Capture the cell that displays the provided text and extract its [x, y] central coordinate. 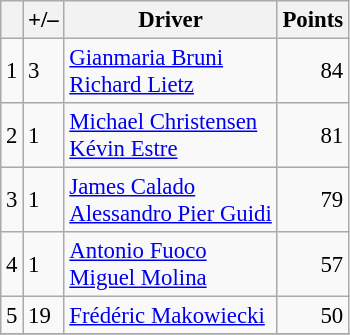
81 [312, 136]
Points [312, 20]
19 [44, 316]
57 [312, 264]
Frédéric Makowiecki [170, 316]
4 [12, 264]
Antonio Fuoco Miguel Molina [170, 264]
79 [312, 200]
Michael Christensen Kévin Estre [170, 136]
50 [312, 316]
5 [12, 316]
84 [312, 72]
James Calado Alessandro Pier Guidi [170, 200]
Gianmaria Bruni Richard Lietz [170, 72]
Driver [170, 20]
+/– [44, 20]
2 [12, 136]
